For the text-containing cell, return its midpoint in (x, y) coordinate format. 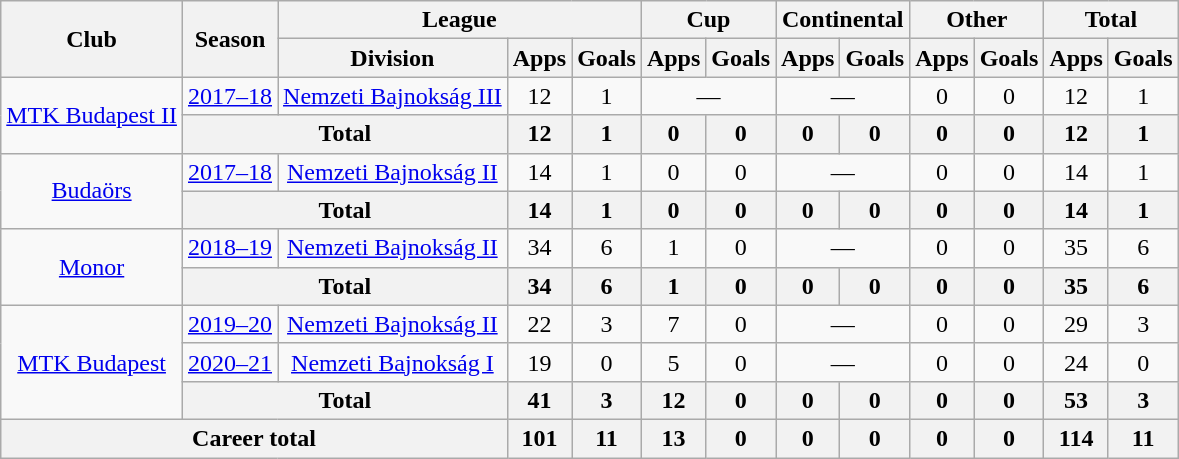
101 (539, 438)
MTK Budapest II (92, 115)
5 (673, 362)
13 (673, 438)
Club (92, 39)
7 (673, 324)
Other (977, 20)
Monor (92, 267)
19 (539, 362)
Nemzeti Bajnokság I (393, 362)
53 (1076, 400)
Nemzeti Bajnokság III (393, 96)
Cup (708, 20)
Budaörs (92, 191)
2020–21 (230, 362)
Season (230, 39)
League (460, 20)
24 (1076, 362)
Career total (254, 438)
41 (539, 400)
22 (539, 324)
Continental (843, 20)
2019–20 (230, 324)
114 (1076, 438)
2018–19 (230, 248)
MTK Budapest (92, 362)
Division (393, 58)
29 (1076, 324)
